Scan for the cell matching the given text and deliver its (x, y) coordinate at center. 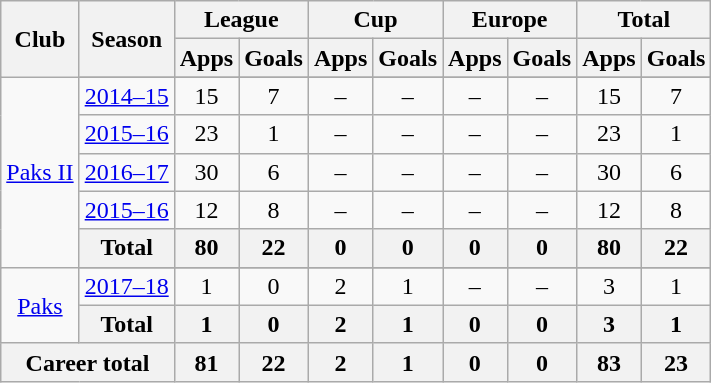
81 (206, 362)
Paks (40, 305)
Cup (375, 20)
2014–15 (126, 96)
Season (126, 39)
Europe (510, 20)
Club (40, 39)
83 (609, 362)
Paks II (40, 172)
Career total (88, 362)
2016–17 (126, 172)
League (241, 20)
2017–18 (126, 286)
